Locate the cell with the specified text and output its (x, y) center coordinate. 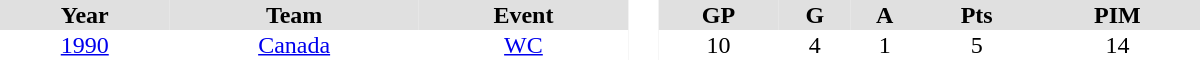
A (885, 15)
Event (524, 15)
GP (718, 15)
PIM (1118, 15)
Team (294, 15)
Canada (294, 45)
WC (524, 45)
5 (976, 45)
G (815, 15)
1990 (85, 45)
Pts (976, 15)
4 (815, 45)
Year (85, 15)
1 (885, 45)
10 (718, 45)
14 (1118, 45)
